Locate the cell with the specified text and output its [X, Y] center coordinate. 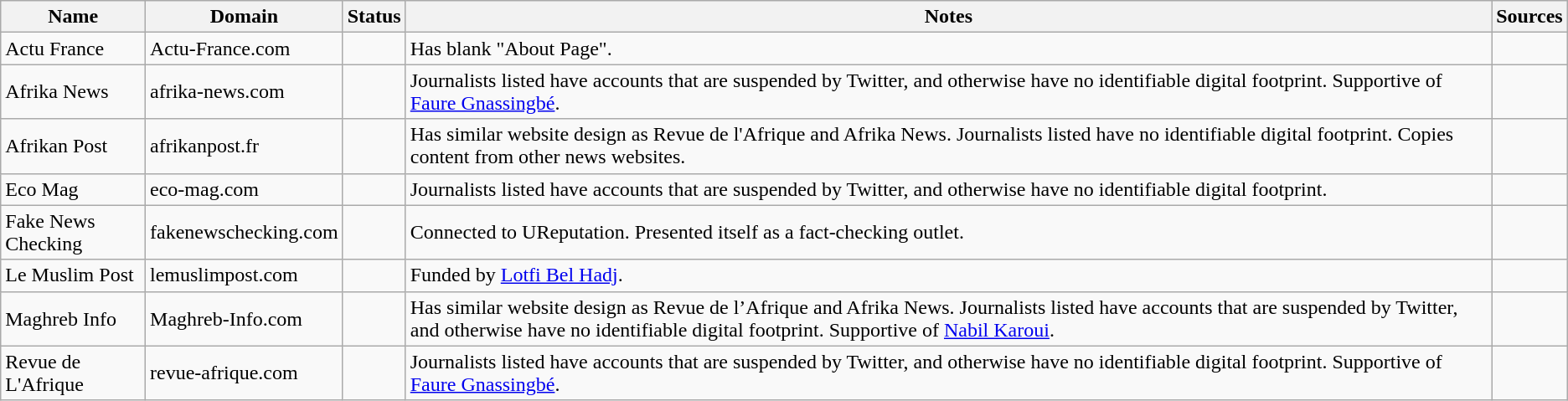
Afrikan Post [74, 146]
Maghreb Info [74, 318]
Sources [1529, 17]
Status [374, 17]
Journalists listed have accounts that are suspended by Twitter, and otherwise have no identifiable digital footprint. [948, 189]
lemuslimpost.com [245, 275]
Revue de L'Afrique [74, 373]
Actu France [74, 49]
eco-mag.com [245, 189]
afrika-news.com [245, 92]
Maghreb-Info.com [245, 318]
Afrika News [74, 92]
Actu-France.com [245, 49]
Has blank "About Page". [948, 49]
Name [74, 17]
Funded by Lotfi Bel Hadj. [948, 275]
Le Muslim Post [74, 275]
Connected to UReputation. Presented itself as a fact-checking outlet. [948, 233]
Domain [245, 17]
afrikanpost.fr [245, 146]
Eco Mag [74, 189]
Notes [948, 17]
Fake News Checking [74, 233]
fakenewschecking.com [245, 233]
revue-afrique.com [245, 373]
